For the text-containing cell, return its midpoint in [X, Y] coordinate format. 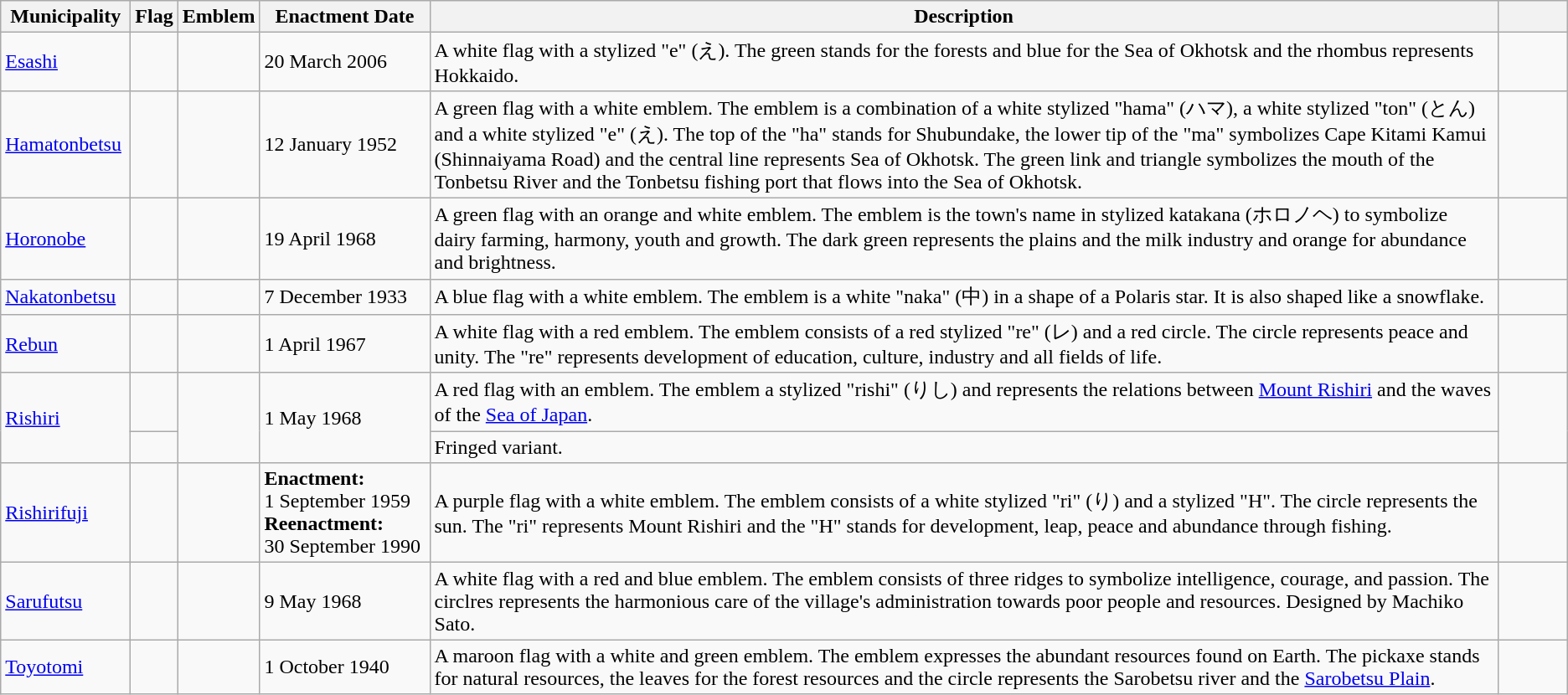
9 May 1968 [345, 601]
Hamatonbetsu [65, 144]
Enactment Date [345, 17]
1 October 1940 [345, 667]
Horonobe [65, 238]
Esashi [65, 62]
7 December 1933 [345, 296]
Flag [154, 17]
A white flag with a stylized "e" (え). The green stands for the forests and blue for the Sea of Okhotsk and the rhombus represents Hokkaido. [963, 62]
A red flag with an emblem. The emblem a stylized "rishi" (りし) and represents the relations between Mount Rishiri and the waves of the Sea of Japan. [963, 402]
Emblem [219, 17]
1 May 1968 [345, 418]
Sarufutsu [65, 601]
Rishirifuji [65, 512]
Municipality [65, 17]
Rishiri [65, 418]
Enactment:1 September 1959Reenactment:30 September 1990 [345, 512]
Description [963, 17]
1 April 1967 [345, 344]
Fringed variant. [963, 447]
Rebun [65, 344]
A blue flag with a white emblem. The emblem is a white "naka" (中) in a shape of a Polaris star. It is also shaped like a snowflake. [963, 296]
20 March 2006 [345, 62]
Toyotomi [65, 667]
Nakatonbetsu [65, 296]
12 January 1952 [345, 144]
19 April 1968 [345, 238]
